Output the (X, Y) coordinate of the center of the cell containing the given text.  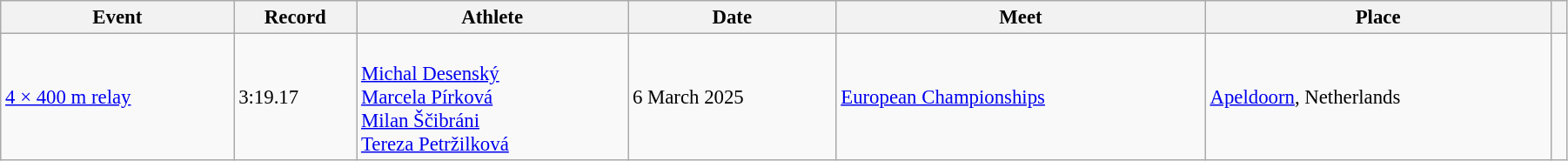
Record (296, 17)
Michal DesenskýMarcela PírkováMilan ŠčibrániTereza Petržilková (493, 97)
Place (1378, 17)
Athlete (493, 17)
Event (117, 17)
6 March 2025 (733, 97)
Apeldoorn, Netherlands (1378, 97)
Date (733, 17)
3:19.17 (296, 97)
European Championships (1021, 97)
4 × 400 m relay (117, 97)
Meet (1021, 17)
